From the cell containing the given text, extract its center point as [x, y] coordinate. 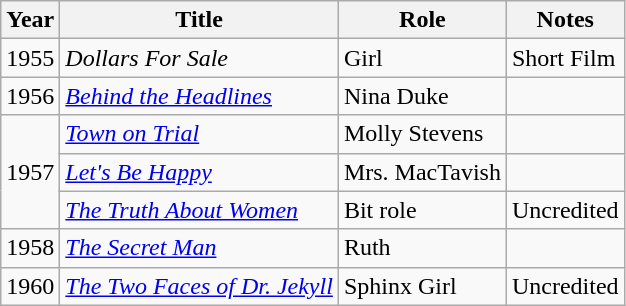
Year [30, 20]
1957 [30, 172]
Notes [565, 20]
The Two Faces of Dr. Jekyll [200, 286]
Role [422, 20]
Short Film [565, 58]
1960 [30, 286]
Title [200, 20]
Sphinx Girl [422, 286]
The Truth About Women [200, 210]
Dollars For Sale [200, 58]
Nina Duke [422, 96]
1958 [30, 248]
Girl [422, 58]
Town on Trial [200, 134]
Ruth [422, 248]
The Secret Man [200, 248]
Mrs. MacTavish [422, 172]
1956 [30, 96]
Let's Be Happy [200, 172]
1955 [30, 58]
Behind the Headlines [200, 96]
Bit role [422, 210]
Molly Stevens [422, 134]
